Return (x, y) of the center of cell containing provided text 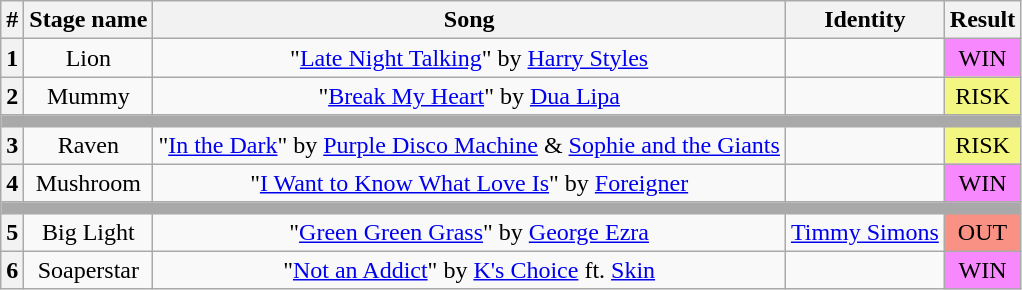
Result (982, 20)
# (12, 20)
Timmy Simons (864, 232)
1 (12, 58)
Identity (864, 20)
Stage name (88, 20)
"In the Dark" by Purple Disco Machine & Sophie and the Giants (470, 145)
"I Want to Know What Love Is" by Foreigner (470, 183)
6 (12, 270)
4 (12, 183)
"Green Green Grass" by George Ezra (470, 232)
2 (12, 96)
Big Light (88, 232)
"Break My Heart" by Dua Lipa (470, 96)
Mummy (88, 96)
Lion (88, 58)
"Not an Addict" by K's Choice ft. Skin (470, 270)
Raven (88, 145)
"Late Night Talking" by Harry Styles (470, 58)
Mushroom (88, 183)
5 (12, 232)
Song (470, 20)
OUT (982, 232)
3 (12, 145)
Soaperstar (88, 270)
